Capture the cell that displays the provided text and extract its (X, Y) central coordinate. 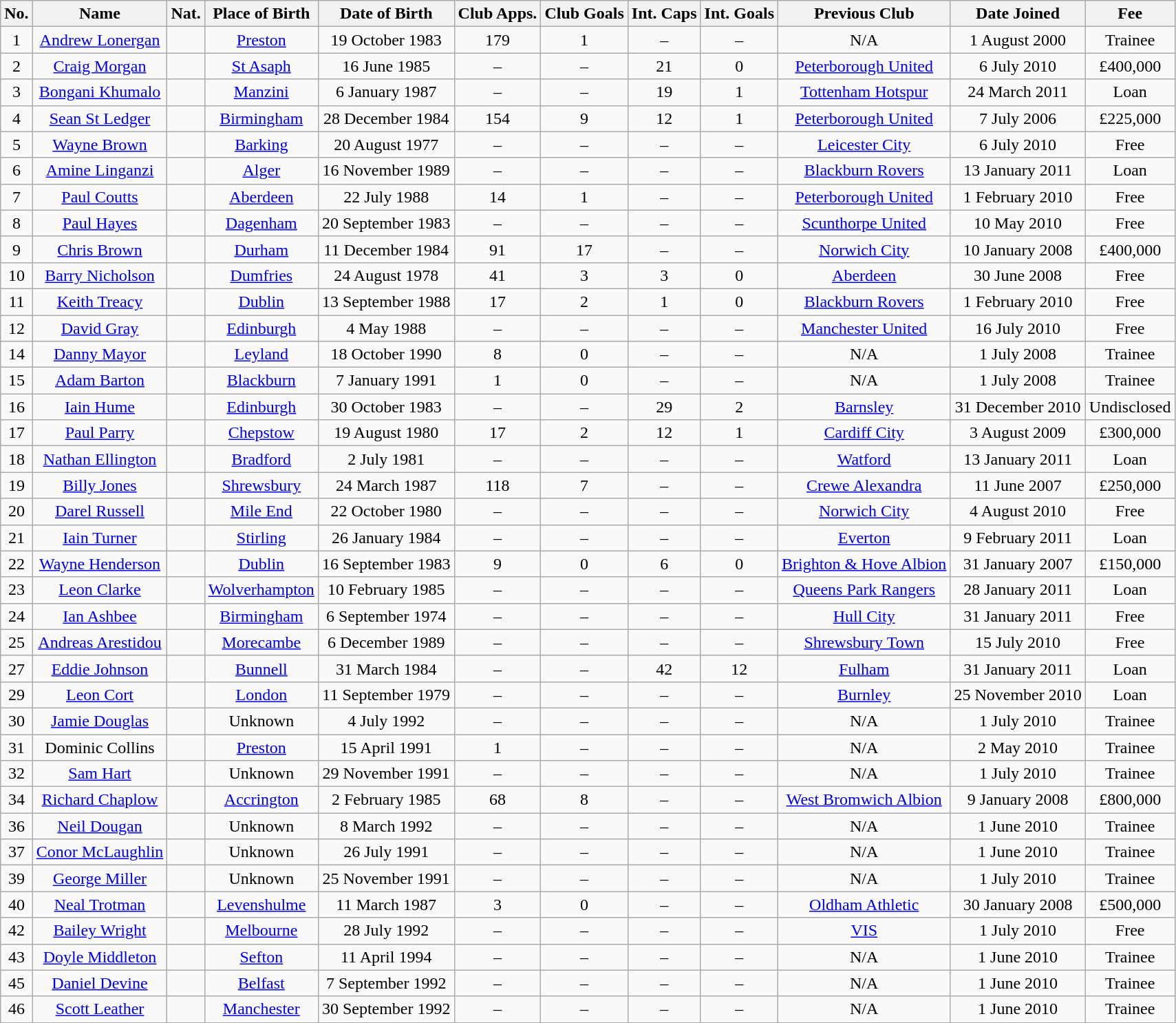
43 (17, 957)
£800,000 (1130, 800)
Amine Linganzi (100, 171)
Levenshulme (261, 905)
Barry Nicholson (100, 275)
Club Goals (584, 14)
15 July 2010 (1018, 642)
Leon Cort (100, 695)
George Miller (100, 878)
Cardiff City (864, 433)
118 (498, 485)
15 (17, 381)
Adam Barton (100, 381)
18 October 1990 (386, 355)
7 September 1992 (386, 983)
20 September 1983 (386, 223)
2 February 1985 (386, 800)
Belfast (261, 983)
Morecambe (261, 642)
Accrington (261, 800)
37 (17, 852)
11 March 1987 (386, 905)
30 October 1983 (386, 407)
15 April 1991 (386, 747)
20 August 1977 (386, 145)
30 June 2008 (1018, 275)
91 (498, 249)
Daniel Devine (100, 983)
28 December 1984 (386, 118)
Craig Morgan (100, 66)
20 (17, 512)
25 (17, 642)
22 July 1988 (386, 197)
Ian Ashbee (100, 616)
30 September 1992 (386, 1009)
Hull City (864, 616)
Nathan Ellington (100, 459)
Jamie Douglas (100, 721)
£225,000 (1130, 118)
Paul Coutts (100, 197)
Shrewsbury Town (864, 642)
29 November 1991 (386, 774)
Neal Trotman (100, 905)
16 September 1983 (386, 564)
9 January 2008 (1018, 800)
Manchester United (864, 328)
Stirling (261, 538)
Queens Park Rangers (864, 590)
Conor McLaughlin (100, 852)
Int. Caps (664, 14)
11 June 2007 (1018, 485)
Previous Club (864, 14)
6 December 1989 (386, 642)
24 March 2011 (1018, 92)
West Bromwich Albion (864, 800)
Wayne Henderson (100, 564)
13 September 1988 (386, 302)
39 (17, 878)
Chris Brown (100, 249)
Barnsley (864, 407)
Andrew Lonergan (100, 40)
22 October 1980 (386, 512)
26 July 1991 (386, 852)
Barking (261, 145)
34 (17, 800)
Doyle Middleton (100, 957)
Leon Clarke (100, 590)
10 (17, 275)
11 September 1979 (386, 695)
16 (17, 407)
Bailey Wright (100, 931)
VIS (864, 931)
Bradford (261, 459)
Fulham (864, 668)
25 November 1991 (386, 878)
Oldham Athletic (864, 905)
£500,000 (1130, 905)
Leicester City (864, 145)
Sam Hart (100, 774)
32 (17, 774)
Dominic Collins (100, 747)
Int. Goals (739, 14)
22 (17, 564)
London (261, 695)
Paul Hayes (100, 223)
27 (17, 668)
Burnley (864, 695)
31 March 1984 (386, 668)
31 January 2007 (1018, 564)
30 January 2008 (1018, 905)
2 May 2010 (1018, 747)
Everton (864, 538)
30 (17, 721)
26 January 1984 (386, 538)
11 April 1994 (386, 957)
Name (100, 14)
Bunnell (261, 668)
4 July 1992 (386, 721)
Durham (261, 249)
8 March 1992 (386, 826)
Iain Turner (100, 538)
2 July 1981 (386, 459)
Blackburn (261, 381)
24 August 1978 (386, 275)
10 May 2010 (1018, 223)
Billy Jones (100, 485)
Fee (1130, 14)
Alger (261, 171)
10 February 1985 (386, 590)
179 (498, 40)
11 December 1984 (386, 249)
St Asaph (261, 66)
19 August 1980 (386, 433)
Danny Mayor (100, 355)
16 November 1989 (386, 171)
David Gray (100, 328)
11 (17, 302)
Andreas Arestidou (100, 642)
28 July 1992 (386, 931)
Brighton & Hove Albion (864, 564)
36 (17, 826)
40 (17, 905)
45 (17, 983)
Watford (864, 459)
41 (498, 275)
Sean St Ledger (100, 118)
Leyland (261, 355)
Dagenham (261, 223)
Dumfries (261, 275)
Place of Birth (261, 14)
16 July 2010 (1018, 328)
Wayne Brown (100, 145)
Eddie Johnson (100, 668)
18 (17, 459)
Chepstow (261, 433)
68 (498, 800)
Iain Hume (100, 407)
No. (17, 14)
46 (17, 1009)
Manzini (261, 92)
£150,000 (1130, 564)
154 (498, 118)
5 (17, 145)
16 June 1985 (386, 66)
19 October 1983 (386, 40)
Darel Russell (100, 512)
Nat. (186, 14)
Tottenham Hotspur (864, 92)
6 September 1974 (386, 616)
28 January 2011 (1018, 590)
7 July 2006 (1018, 118)
10 January 2008 (1018, 249)
Crewe Alexandra (864, 485)
4 August 2010 (1018, 512)
7 January 1991 (386, 381)
Date of Birth (386, 14)
31 (17, 747)
Date Joined (1018, 14)
£250,000 (1130, 485)
9 February 2011 (1018, 538)
1 August 2000 (1018, 40)
23 (17, 590)
Mile End (261, 512)
Shrewsbury (261, 485)
4 May 1988 (386, 328)
Undisclosed (1130, 407)
£300,000 (1130, 433)
Melbourne (261, 931)
Bongani Khumalo (100, 92)
Paul Parry (100, 433)
Club Apps. (498, 14)
24 March 1987 (386, 485)
31 December 2010 (1018, 407)
25 November 2010 (1018, 695)
Richard Chaplow (100, 800)
Scunthorpe United (864, 223)
Sefton (261, 957)
4 (17, 118)
Wolverhampton (261, 590)
Manchester (261, 1009)
Neil Dougan (100, 826)
6 January 1987 (386, 92)
24 (17, 616)
Keith Treacy (100, 302)
3 August 2009 (1018, 433)
Scott Leather (100, 1009)
